Return the (X, Y) coordinate for the center point of the cell that contains the specified text.  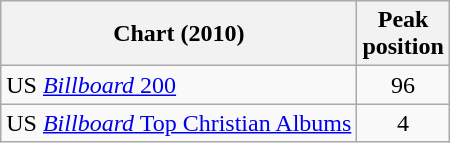
4 (403, 123)
Peakposition (403, 34)
Chart (2010) (179, 34)
US Billboard Top Christian Albums (179, 123)
US Billboard 200 (179, 85)
96 (403, 85)
